Return (X, Y) of the center of cell containing provided text 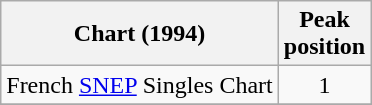
French SNEP Singles Chart (140, 85)
Chart (1994) (140, 34)
Peakposition (324, 34)
1 (324, 85)
